Detect which cell encompasses the target text, then output its [X, Y] center coordinate. 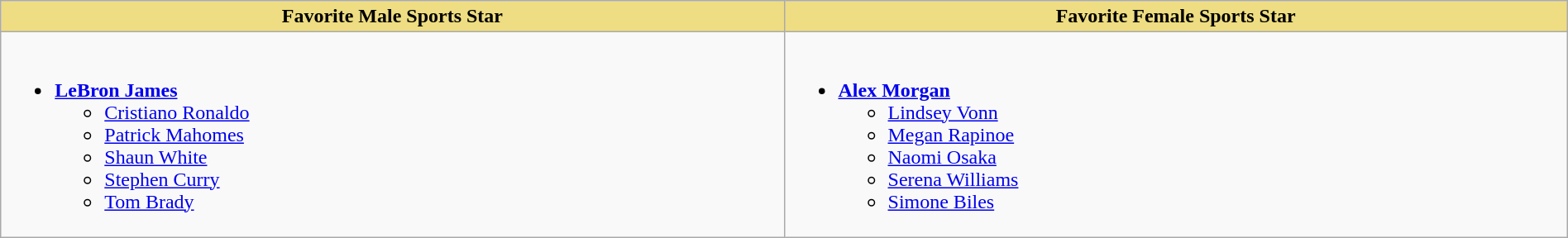
LeBron JamesCristiano RonaldoPatrick MahomesShaun WhiteStephen CurryTom Brady [392, 135]
Favorite Male Sports Star [392, 17]
Favorite Female Sports Star [1176, 17]
Alex MorganLindsey VonnMegan RapinoeNaomi OsakaSerena WilliamsSimone Biles [1176, 135]
